Return [X, Y] of the center of cell containing provided text 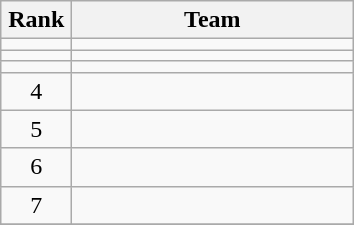
7 [36, 205]
5 [36, 129]
Rank [36, 20]
Team [212, 20]
6 [36, 167]
4 [36, 91]
